Output the [X, Y] coordinate of the center of the cell containing the given text.  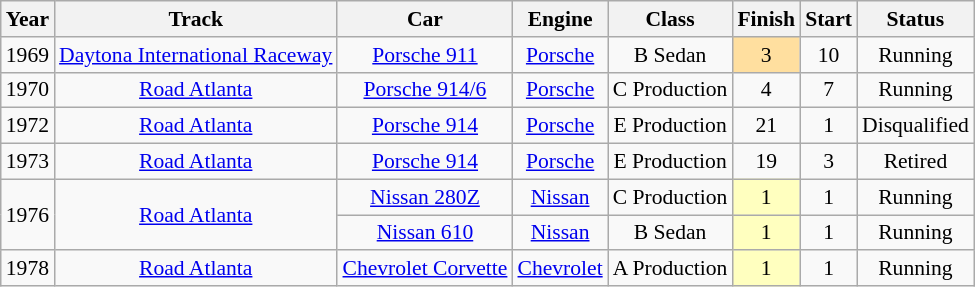
Track [196, 19]
A Production [670, 269]
Finish [766, 19]
Daytona International Raceway [196, 55]
Chevrolet Corvette [424, 269]
Nissan 280Z [424, 197]
1978 [28, 269]
10 [828, 55]
1970 [28, 90]
Porsche 914/6 [424, 90]
Start [828, 19]
Retired [916, 162]
Status [916, 19]
Car [424, 19]
Porsche 911 [424, 55]
Engine [560, 19]
1972 [28, 126]
4 [766, 90]
1969 [28, 55]
Nissan 610 [424, 233]
Year [28, 19]
19 [766, 162]
Class [670, 19]
21 [766, 126]
1973 [28, 162]
1976 [28, 214]
Disqualified [916, 126]
7 [828, 90]
Chevrolet [560, 269]
